Return (X, Y) of the center of cell containing provided text 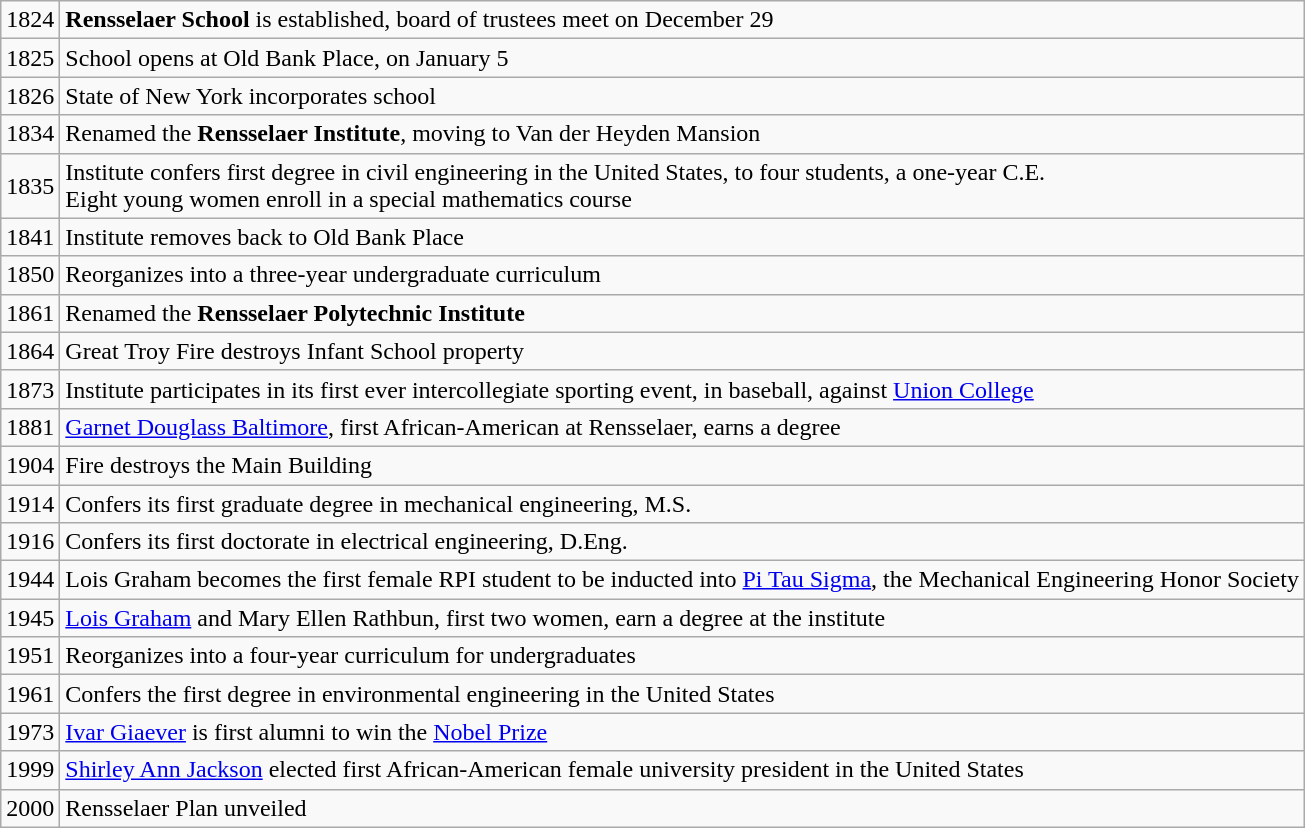
Lois Graham and Mary Ellen Rathbun, first two women, earn a degree at the institute (682, 618)
Reorganizes into a four-year curriculum for undergraduates (682, 656)
1861 (30, 313)
Garnet Douglass Baltimore, first African-American at Rensselaer, earns a degree (682, 427)
Confers its first graduate degree in mechanical engineering, M.S. (682, 503)
1850 (30, 275)
1999 (30, 770)
1864 (30, 351)
1873 (30, 389)
Confers the first degree in environmental engineering in the United States (682, 694)
1951 (30, 656)
Lois Graham becomes the first female RPI student to be inducted into Pi Tau Sigma, the Mechanical Engineering Honor Society (682, 580)
1961 (30, 694)
Shirley Ann Jackson elected first African-American female university president in the United States (682, 770)
2000 (30, 808)
1824 (30, 20)
Great Troy Fire destroys Infant School property (682, 351)
1944 (30, 580)
1881 (30, 427)
Renamed the Rensselaer Polytechnic Institute (682, 313)
Fire destroys the Main Building (682, 465)
School opens at Old Bank Place, on January 5 (682, 58)
1914 (30, 503)
Reorganizes into a three-year undergraduate curriculum (682, 275)
1916 (30, 542)
1973 (30, 732)
1945 (30, 618)
1904 (30, 465)
State of New York incorporates school (682, 96)
1834 (30, 134)
Rensselaer Plan unveiled (682, 808)
1826 (30, 96)
Institute removes back to Old Bank Place (682, 237)
Rensselaer School is established, board of trustees meet on December 29 (682, 20)
Ivar Giaever is first alumni to win the Nobel Prize (682, 732)
1825 (30, 58)
Renamed the Rensselaer Institute, moving to Van der Heyden Mansion (682, 134)
Institute participates in its first ever intercollegiate sporting event, in baseball, against Union College (682, 389)
1835 (30, 186)
Confers its first doctorate in electrical engineering, D.Eng. (682, 542)
1841 (30, 237)
